Return the (x, y) coordinate for the center point of the cell that contains the specified text.  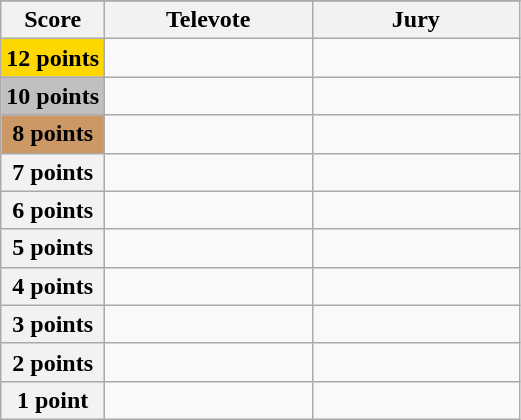
5 points (53, 248)
8 points (53, 134)
3 points (53, 324)
6 points (53, 210)
2 points (53, 362)
Score (53, 20)
1 point (53, 400)
7 points (53, 172)
12 points (53, 58)
Televote (209, 20)
4 points (53, 286)
Jury (416, 20)
10 points (53, 96)
